Capture the cell that displays the provided text and extract its (X, Y) central coordinate. 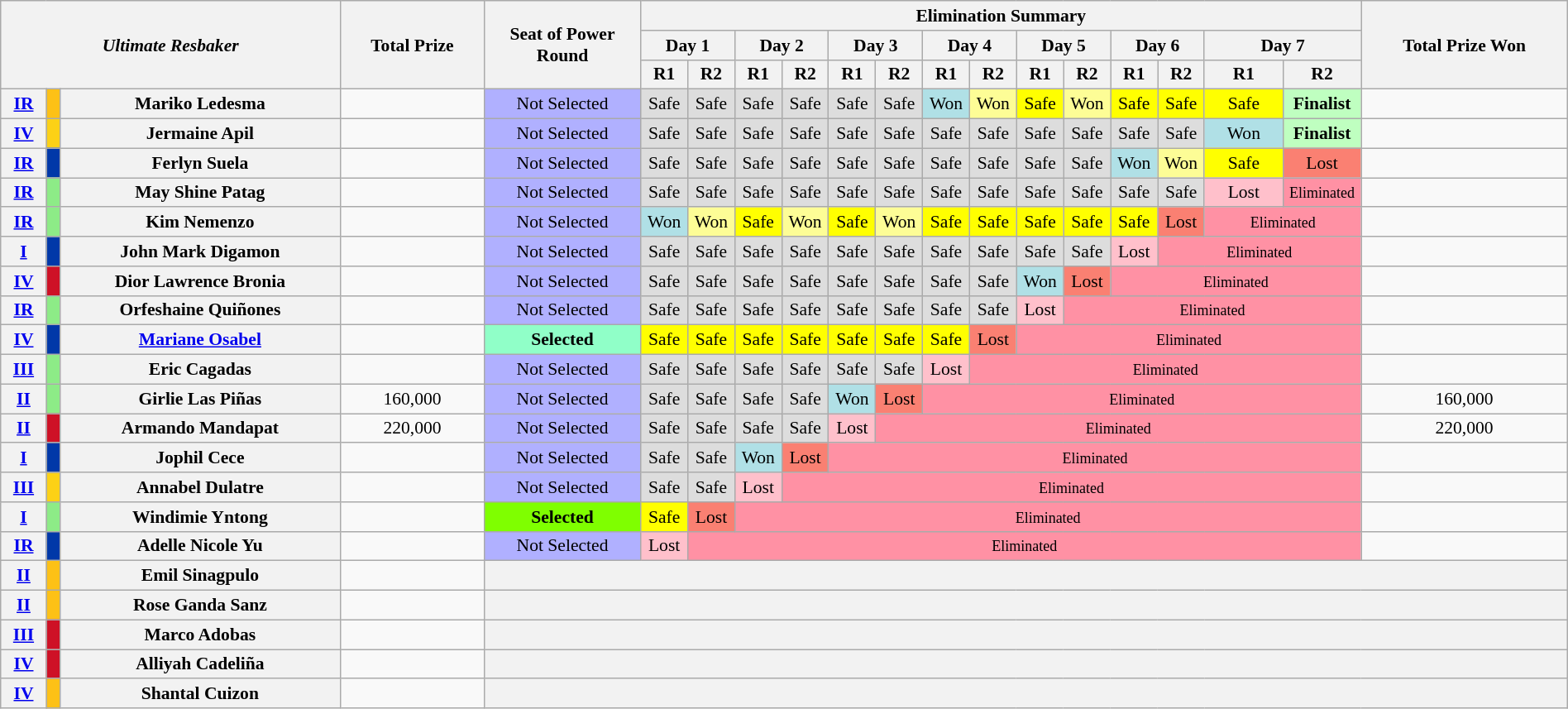
Annabel Dulatre (200, 487)
Ultimate Resbaker (170, 45)
Adelle Nicole Yu (200, 546)
Total Prize (413, 45)
Girlie Las Piñas (200, 399)
Day 7 (1282, 46)
Rose Ganda Sanz (200, 606)
Mariane Osabel (200, 340)
Jermaine Apil (200, 134)
May Shine Patag (200, 193)
Shantal Cuizon (200, 694)
John Mark Digamon (200, 252)
Emil Sinagpulo (200, 576)
Dior Lawrence Bronia (200, 281)
Eric Cagadas (200, 370)
Jophil Cece (200, 458)
Orfeshaine Quiñones (200, 310)
Day 1 (688, 46)
Kim Nemenzo (200, 223)
Armando Mandapat (200, 429)
Day 5 (1064, 46)
Mariko Ledesma (200, 104)
Day 4 (970, 46)
Marco Adobas (200, 635)
Ferlyn Suela (200, 163)
Day 6 (1158, 46)
Total Prize Won (1464, 45)
Day 3 (876, 46)
Windimie Yntong (200, 517)
Alliyah Cadeliña (200, 664)
Elimination Summary (1001, 16)
Day 2 (782, 46)
Seat of Power Round (562, 45)
